Capture the cell that displays the provided text and extract its (x, y) central coordinate. 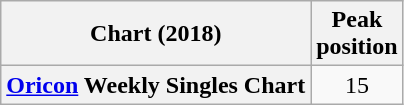
Chart (2018) (156, 34)
15 (357, 85)
Oricon Weekly Singles Chart (156, 85)
Peakposition (357, 34)
